Scan for the cell matching the given text and deliver its [X, Y] coordinate at center. 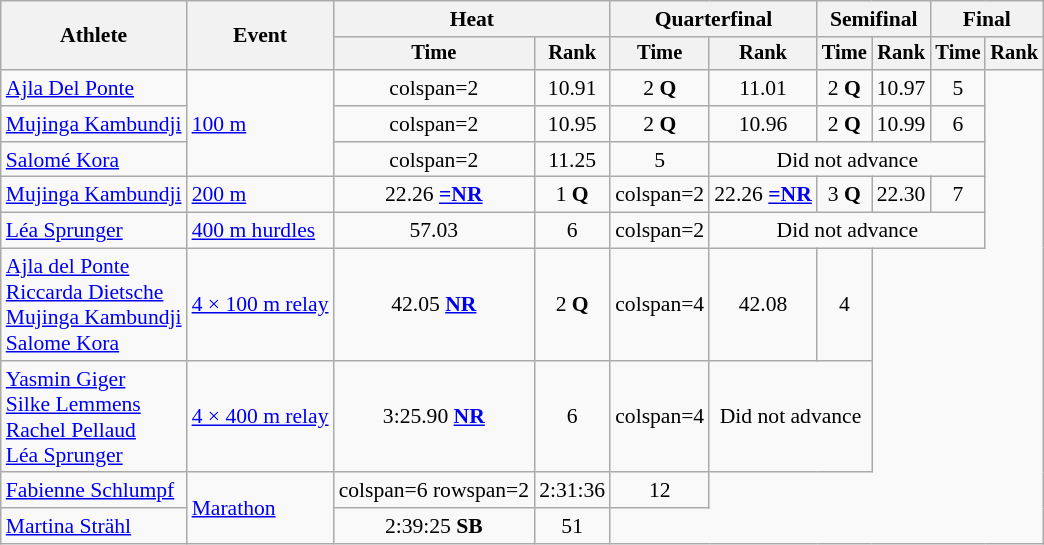
42.05 NR [434, 305]
Martina Strähl [94, 526]
4 [844, 305]
Athlete [94, 36]
Semifinal [874, 19]
Event [260, 36]
4 × 400 m relay [260, 417]
Final [986, 19]
42.08 [763, 305]
10.97 [902, 88]
22.30 [902, 195]
Quarterfinal [714, 19]
200 m [260, 195]
400 m hurdles [260, 231]
10.99 [902, 124]
1 Q [572, 195]
4 × 100 m relay [260, 305]
10.95 [572, 124]
57.03 [434, 231]
Fabienne Schlumpf [94, 491]
51 [572, 526]
3:25.90 NR [434, 417]
colspan=6 rowspan=2 [434, 491]
Ajla Del Ponte [94, 88]
10.96 [763, 124]
3 Q [844, 195]
Heat [472, 19]
10.91 [572, 88]
12 [660, 491]
11.25 [572, 160]
Salomé Kora [94, 160]
2:39:25 SB [434, 526]
Ajla del PonteRiccarda DietscheMujinga KambundjiSalome Kora [94, 305]
7 [958, 195]
Yasmin GigerSilke LemmensRachel PellaudLéa Sprunger [94, 417]
Léa Sprunger [94, 231]
2:31:36 [572, 491]
100 m [260, 124]
Marathon [260, 508]
11.01 [763, 88]
